Search for the cell housing the specified text and yield its (x, y) center coordinate. 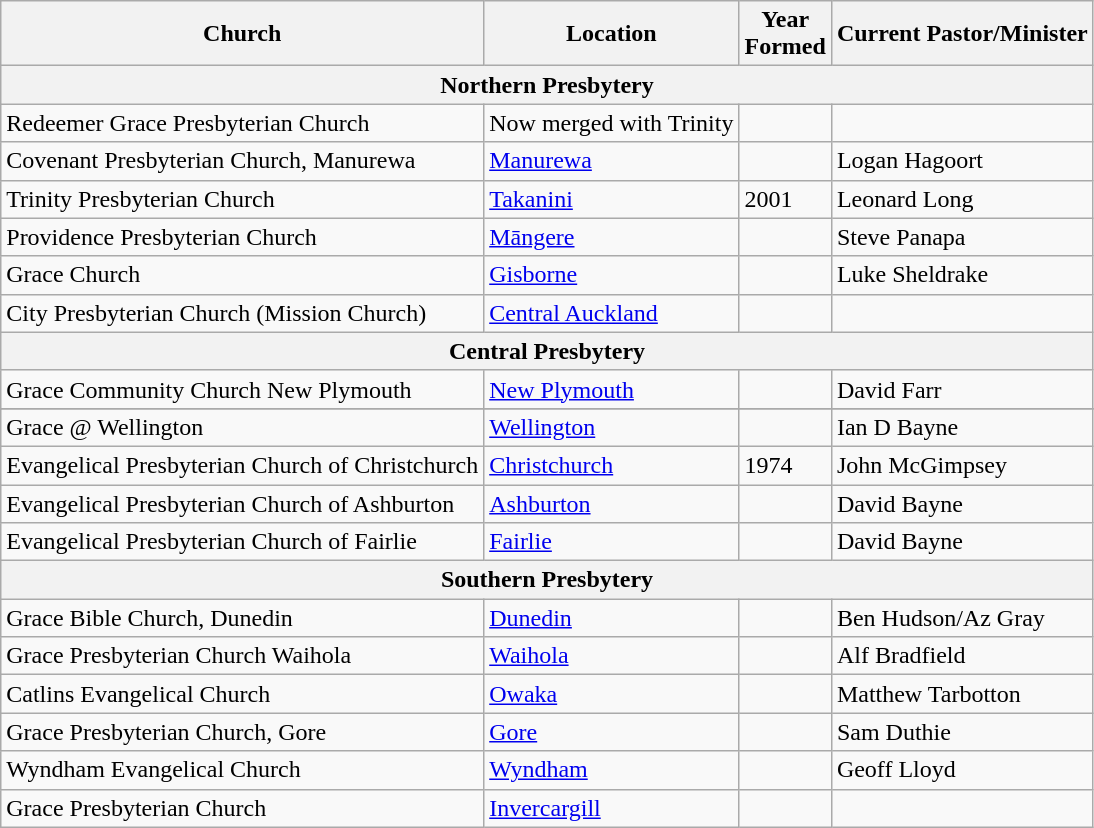
Grace Presbyterian Church, Gore (242, 732)
City Presbyterian Church (Mission Church) (242, 313)
2001 (785, 199)
Steve Panapa (962, 237)
Evangelical Presbyterian Church of Fairlie (242, 542)
Waihola (612, 656)
New Plymouth (612, 389)
Evangelical Presbyterian Church of Christchurch (242, 465)
Ian D Bayne (962, 427)
Southern Presbytery (547, 580)
David Farr (962, 389)
Dunedin (612, 618)
John McGimpsey (962, 465)
Wyndham (612, 770)
Invercargill (612, 808)
Redeemer Grace Presbyterian Church (242, 123)
Leonard Long (962, 199)
Wyndham Evangelical Church (242, 770)
Location (612, 34)
Ben Hudson/Az Gray (962, 618)
Trinity Presbyterian Church (242, 199)
Catlins Evangelical Church (242, 694)
Logan Hagoort (962, 161)
Wellington (612, 427)
Sam Duthie (962, 732)
Northern Presbytery (547, 85)
Gore (612, 732)
Manurewa (612, 161)
Providence Presbyterian Church (242, 237)
Christchurch (612, 465)
Takanini (612, 199)
Covenant Presbyterian Church, Manurewa (242, 161)
Grace Church (242, 275)
Fairlie (612, 542)
Grace Presbyterian Church (242, 808)
Grace @ Wellington (242, 427)
Gisborne (612, 275)
Current Pastor/Minister (962, 34)
Owaka (612, 694)
Ashburton (612, 503)
Geoff Lloyd (962, 770)
Grace Bible Church, Dunedin (242, 618)
1974 (785, 465)
Matthew Tarbotton (962, 694)
Evangelical Presbyterian Church of Ashburton (242, 503)
Grace Community Church New Plymouth (242, 389)
Central Auckland (612, 313)
Central Presbytery (547, 351)
YearFormed (785, 34)
Now merged with Trinity (612, 123)
Māngere (612, 237)
Luke Sheldrake (962, 275)
Grace Presbyterian Church Waihola (242, 656)
Church (242, 34)
Alf Bradfield (962, 656)
